Capture the cell that displays the provided text and extract its [X, Y] central coordinate. 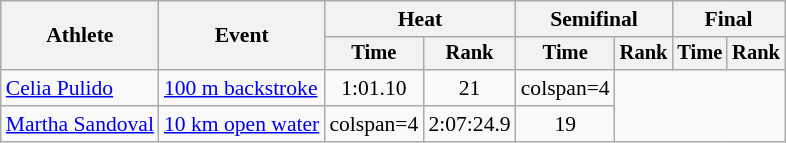
Event [242, 36]
Athlete [80, 36]
2:07:24.9 [469, 124]
Celia Pulido [80, 88]
21 [469, 88]
1:01.10 [374, 88]
Semifinal [594, 19]
Heat [420, 19]
100 m backstroke [242, 88]
10 km open water [242, 124]
Martha Sandoval [80, 124]
Final [728, 19]
19 [566, 124]
